Capture the cell that displays the provided text and extract its [x, y] central coordinate. 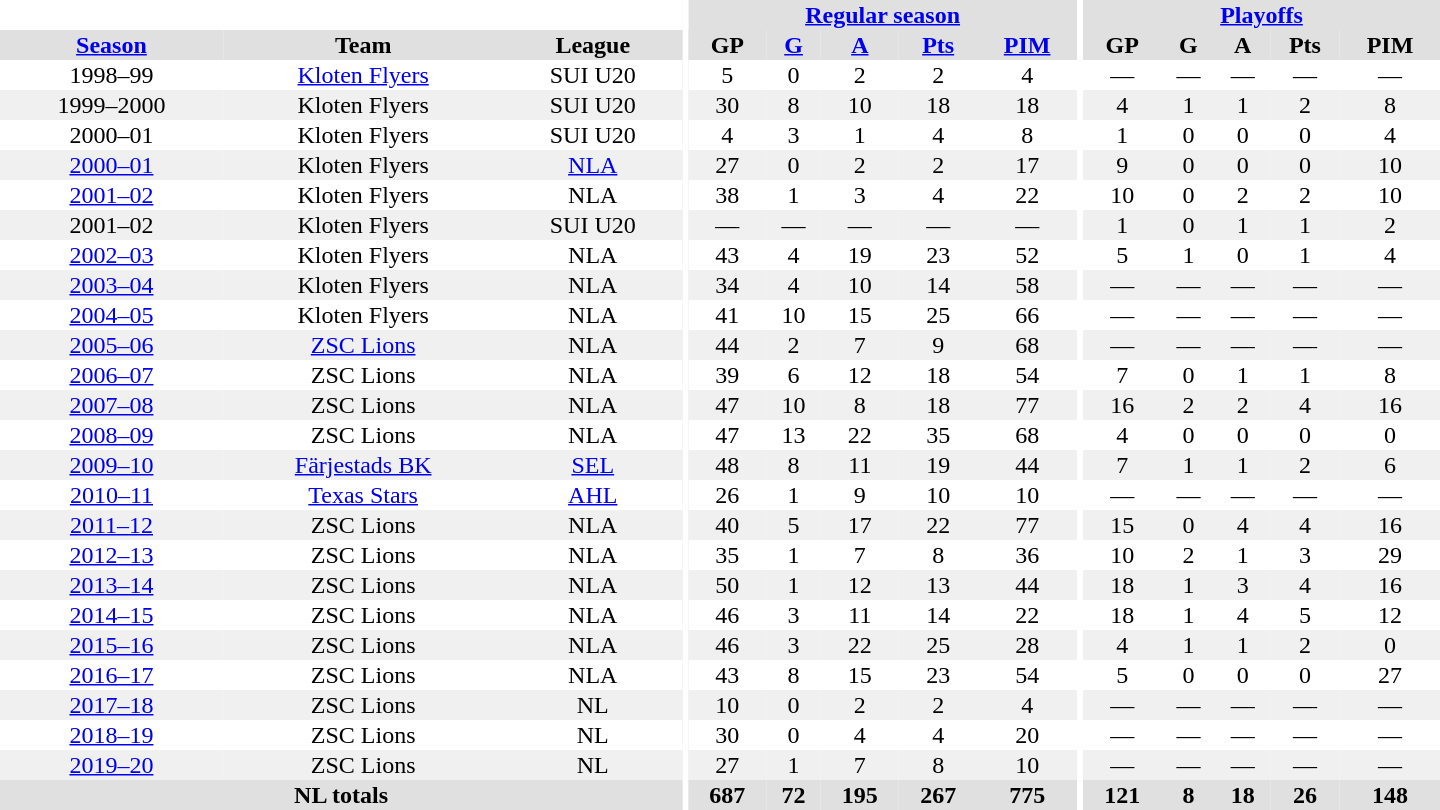
2014–15 [112, 615]
775 [1027, 795]
2015–16 [112, 645]
Season [112, 45]
2010–11 [112, 495]
121 [1122, 795]
SEL [592, 465]
267 [938, 795]
2007–08 [112, 405]
Färjestads BK [363, 465]
1998–99 [112, 75]
195 [860, 795]
2012–13 [112, 555]
2018–19 [112, 735]
2019–20 [112, 765]
28 [1027, 645]
148 [1390, 795]
2009–10 [112, 465]
41 [727, 315]
38 [727, 195]
48 [727, 465]
2011–12 [112, 525]
66 [1027, 315]
2004–05 [112, 315]
50 [727, 585]
2013–14 [112, 585]
29 [1390, 555]
20 [1027, 735]
Team [363, 45]
NL totals [341, 795]
52 [1027, 255]
1999–2000 [112, 105]
2002–03 [112, 255]
2005–06 [112, 345]
AHL [592, 495]
2003–04 [112, 285]
34 [727, 285]
687 [727, 795]
39 [727, 375]
Texas Stars [363, 495]
Regular season [882, 15]
40 [727, 525]
2006–07 [112, 375]
72 [793, 795]
36 [1027, 555]
2008–09 [112, 435]
League [592, 45]
2017–18 [112, 705]
2016–17 [112, 675]
58 [1027, 285]
Playoffs [1262, 15]
